Identify which cell holds the provided text, then report its [X, Y] central coordinate. 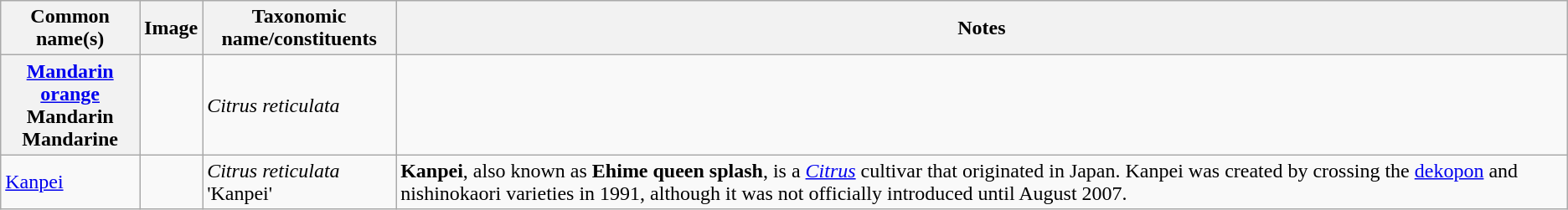
Citrus reticulata 'Kanpei' [300, 182]
Commonname(s) [70, 28]
Taxonomicname/constituents [300, 28]
Notes [982, 28]
Image [171, 28]
Mandarin orangeMandarinMandarine [70, 105]
Kanpei [70, 182]
Citrus reticulata [300, 105]
